Locate the cell with the specified text and output its [x, y] center coordinate. 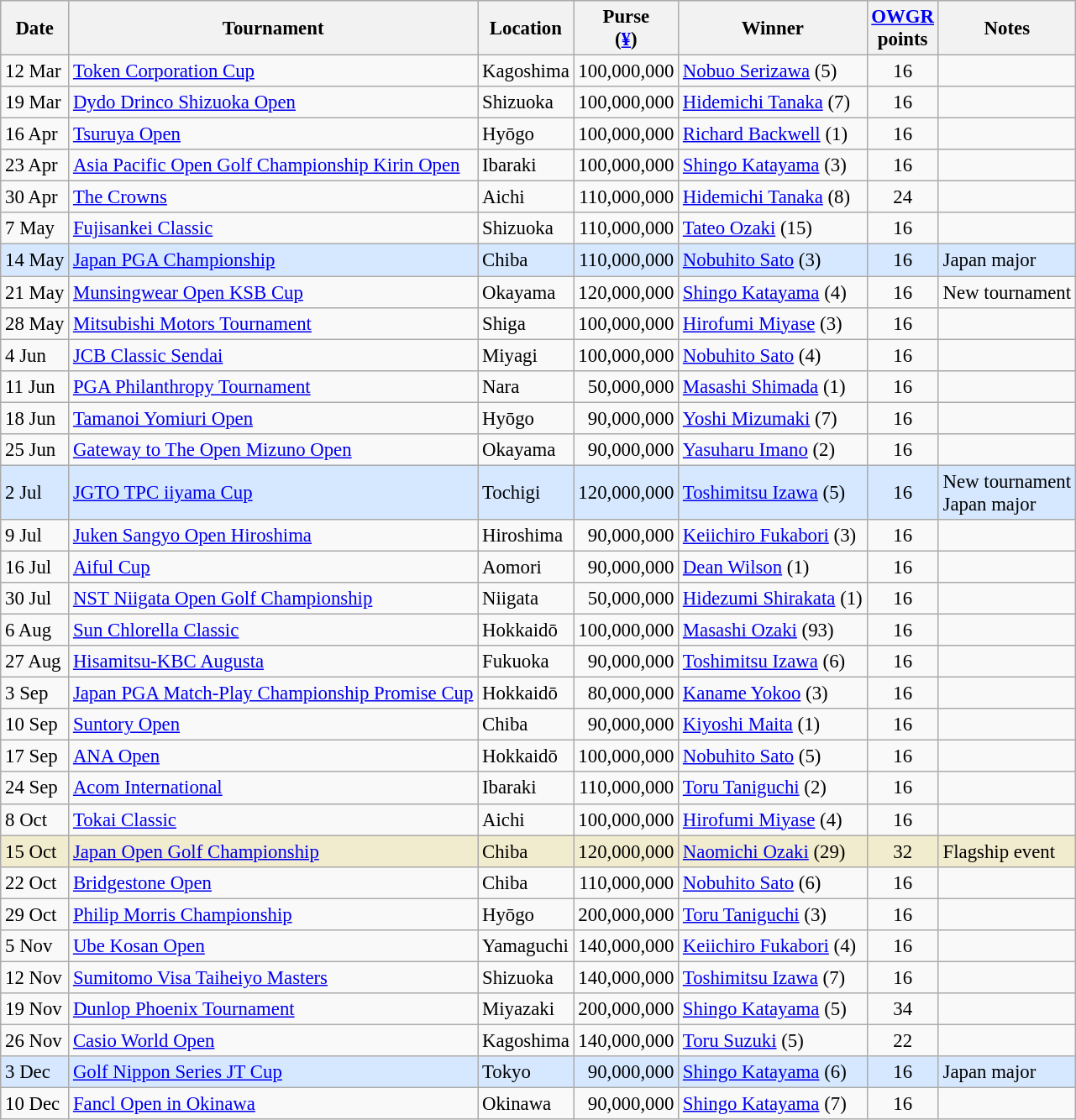
Toshimitsu Izawa (5) [773, 492]
8 Oct [35, 819]
Tsuruya Open [274, 134]
Nara [526, 386]
Location [526, 29]
Nobuhito Sato (4) [773, 355]
Shingo Katayama (5) [773, 1009]
19 Mar [35, 102]
Hiroshima [526, 536]
Japan PGA Match-Play Championship Promise Cup [274, 693]
24 [902, 197]
Winner [773, 29]
23 Apr [35, 165]
25 Jun [35, 450]
NST Niigata Open Golf Championship [274, 599]
Toru Suzuki (5) [773, 1040]
ANA Open [274, 756]
17 Sep [35, 756]
27 Aug [35, 662]
Hidemichi Tanaka (8) [773, 197]
Token Corporation Cup [274, 71]
Hisamitsu-KBC Augusta [274, 662]
Tateo Ozaki (15) [773, 229]
12 Nov [35, 977]
Naomichi Ozaki (29) [773, 851]
22 [902, 1040]
JGTO TPC iiyama Cup [274, 492]
Masashi Ozaki (93) [773, 631]
Tochigi [526, 492]
Hidezumi Shirakata (1) [773, 599]
Nobuhito Sato (3) [773, 260]
30 Jul [35, 599]
80,000,000 [626, 693]
Aiful Cup [274, 567]
Nobuhito Sato (6) [773, 882]
Gateway to The Open Mizuno Open [274, 450]
Keiichiro Fukabori (4) [773, 946]
Hidemichi Tanaka (7) [773, 102]
34 [902, 1009]
JCB Classic Sendai [274, 355]
21 May [35, 292]
22 Oct [35, 882]
Flagship event [1006, 851]
Date [35, 29]
26 Nov [35, 1040]
Hirofumi Miyase (3) [773, 323]
28 May [35, 323]
Richard Backwell (1) [773, 134]
Shingo Katayama (3) [773, 165]
16 Apr [35, 134]
New tournament [1006, 292]
Notes [1006, 29]
Sun Chlorella Classic [274, 631]
Yoshi Mizumaki (7) [773, 418]
Shingo Katayama (6) [773, 1072]
Toru Taniguchi (3) [773, 914]
Yamaguchi [526, 946]
4 Jun [35, 355]
Toru Taniguchi (2) [773, 788]
Toshimitsu Izawa (6) [773, 662]
2 Jul [35, 492]
Tournament [274, 29]
Mitsubishi Motors Tournament [274, 323]
Dydo Drinco Shizuoka Open [274, 102]
Yasuharu Imano (2) [773, 450]
Fukuoka [526, 662]
19 Nov [35, 1009]
Sumitomo Visa Taiheiyo Masters [274, 977]
Acom International [274, 788]
Toshimitsu Izawa (7) [773, 977]
14 May [35, 260]
Dean Wilson (1) [773, 567]
24 Sep [35, 788]
Tamanoi Yomiuri Open [274, 418]
Bridgestone Open [274, 882]
Shiga [526, 323]
Casio World Open [274, 1040]
6 Aug [35, 631]
Aomori [526, 567]
10 Dec [35, 1104]
Hirofumi Miyase (4) [773, 819]
Philip Morris Championship [274, 914]
New tournamentJapan major [1006, 492]
15 Oct [35, 851]
Keiichiro Fukabori (3) [773, 536]
Dunlop Phoenix Tournament [274, 1009]
Asia Pacific Open Golf Championship Kirin Open [274, 165]
Fujisankei Classic [274, 229]
Nobuo Serizawa (5) [773, 71]
Miyagi [526, 355]
Nobuhito Sato (5) [773, 756]
3 Dec [35, 1072]
11 Jun [35, 386]
9 Jul [35, 536]
Kiyoshi Maita (1) [773, 725]
Shingo Katayama (7) [773, 1104]
Suntory Open [274, 725]
29 Oct [35, 914]
Munsingwear Open KSB Cup [274, 292]
18 Jun [35, 418]
Miyazaki [526, 1009]
Golf Nippon Series JT Cup [274, 1072]
Tokyo [526, 1072]
OWGRpoints [902, 29]
32 [902, 851]
The Crowns [274, 197]
30 Apr [35, 197]
12 Mar [35, 71]
3 Sep [35, 693]
Masashi Shimada (1) [773, 386]
Japan PGA Championship [274, 260]
Shingo Katayama (4) [773, 292]
Niigata [526, 599]
Fancl Open in Okinawa [274, 1104]
5 Nov [35, 946]
10 Sep [35, 725]
Japan Open Golf Championship [274, 851]
Tokai Classic [274, 819]
16 Jul [35, 567]
PGA Philanthropy Tournament [274, 386]
Ube Kosan Open [274, 946]
Okinawa [526, 1104]
7 May [35, 229]
Purse(¥) [626, 29]
Kaname Yokoo (3) [773, 693]
Juken Sangyo Open Hiroshima [274, 536]
